For the text-containing cell, return its midpoint in (X, Y) coordinate format. 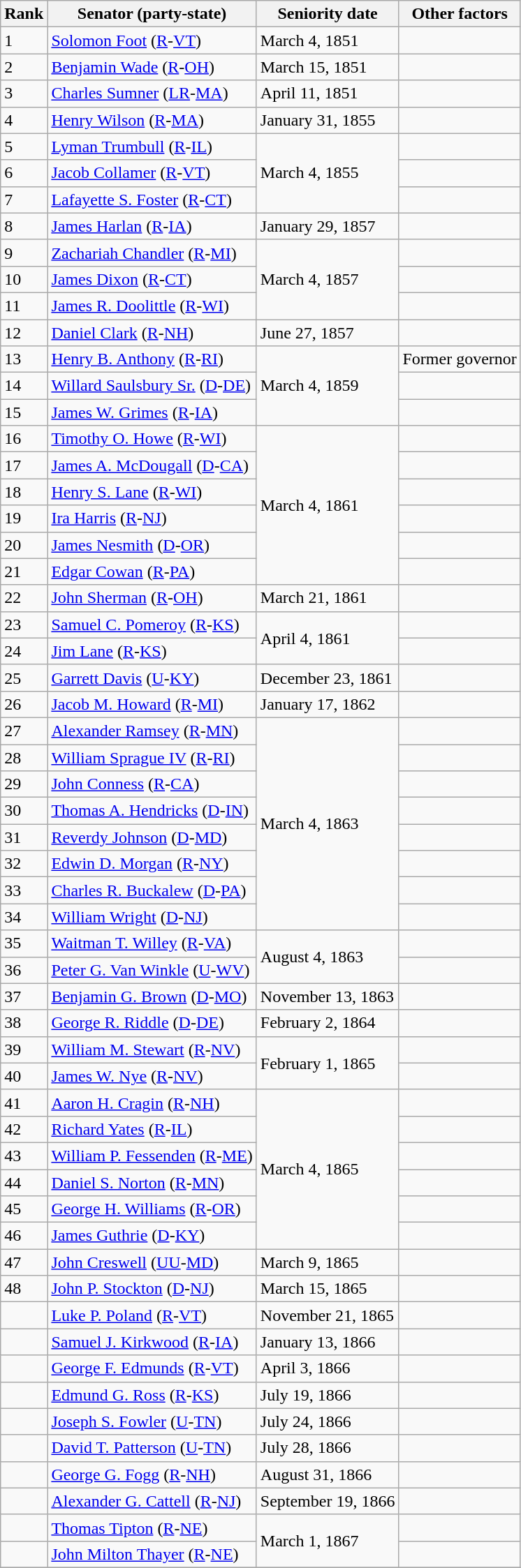
32 (24, 864)
James W. Nye (R-NV) (152, 1076)
Lyman Trumbull (R-IL) (152, 147)
March 4, 1857 (328, 279)
Richard Yates (R-IL) (152, 1129)
August 4, 1863 (328, 957)
John P. Stockton (D-NJ) (152, 1289)
Charles Sumner (LR-MA) (152, 94)
July 24, 1866 (328, 1421)
Alexander Ramsey (R-MN) (152, 731)
Ira Harris (R-NJ) (152, 518)
March 4, 1865 (328, 1169)
36 (24, 970)
February 2, 1864 (328, 1023)
Seniority date (328, 14)
July 28, 1866 (328, 1448)
January 31, 1855 (328, 120)
1 (24, 40)
John Conness (R-CA) (152, 784)
Edwin D. Morgan (R-NY) (152, 864)
June 27, 1857 (328, 333)
April 4, 1861 (328, 638)
Benjamin G. Brown (D-MO) (152, 996)
47 (24, 1262)
David T. Patterson (U-TN) (152, 1448)
April 3, 1866 (328, 1368)
August 31, 1866 (328, 1474)
William Sprague IV (R-RI) (152, 757)
34 (24, 917)
Zachariah Chandler (R-MI) (152, 253)
Samuel J. Kirkwood (R-IA) (152, 1342)
39 (24, 1050)
Henry S. Lane (R-WI) (152, 492)
James Nesmith (D-OR) (152, 545)
Jacob M. Howard (R-MI) (152, 704)
February 1, 1865 (328, 1063)
41 (24, 1103)
April 11, 1851 (328, 94)
46 (24, 1236)
Former governor (460, 359)
24 (24, 651)
4 (24, 120)
Solomon Foot (R-VT) (152, 40)
George G. Fogg (R-NH) (152, 1474)
11 (24, 306)
2 (24, 67)
22 (24, 598)
March 21, 1861 (328, 598)
Lafayette S. Foster (R-CT) (152, 200)
James Dixon (R-CT) (152, 279)
Daniel S. Norton (R-MN) (152, 1183)
March 1, 1867 (328, 1541)
19 (24, 518)
March 4, 1863 (328, 823)
14 (24, 386)
Benjamin Wade (R-OH) (152, 67)
Garrett Davis (U-KY) (152, 678)
45 (24, 1209)
James Guthrie (D-KY) (152, 1236)
Alexander G. Cattell (R-NJ) (152, 1501)
March 9, 1865 (328, 1262)
James A. McDougall (D-CA) (152, 465)
43 (24, 1156)
29 (24, 784)
Jim Lane (R-KS) (152, 651)
Senator (party-state) (152, 14)
12 (24, 333)
November 13, 1863 (328, 996)
33 (24, 890)
42 (24, 1129)
Thomas Tipton (R-NE) (152, 1528)
John Milton Thayer (R-NE) (152, 1554)
25 (24, 678)
William M. Stewart (R-NV) (152, 1050)
December 23, 1861 (328, 678)
March 4, 1861 (328, 505)
March 4, 1859 (328, 386)
Peter G. Van Winkle (U-WV) (152, 970)
Charles R. Buckalew (D-PA) (152, 890)
26 (24, 704)
40 (24, 1076)
20 (24, 545)
George R. Riddle (D-DE) (152, 1023)
3 (24, 94)
Timothy O. Howe (R-WI) (152, 439)
John Creswell (UU-MD) (152, 1262)
January 29, 1857 (328, 226)
27 (24, 731)
37 (24, 996)
Jacob Collamer (R-VT) (152, 173)
Rank (24, 14)
44 (24, 1183)
28 (24, 757)
March 15, 1851 (328, 67)
Luke P. Poland (R-VT) (152, 1315)
September 19, 1866 (328, 1501)
James R. Doolittle (R-WI) (152, 306)
Samuel C. Pomeroy (R-KS) (152, 625)
10 (24, 279)
William P. Fessenden (R-ME) (152, 1156)
38 (24, 1023)
Reverdy Johnson (D-MD) (152, 837)
35 (24, 943)
Thomas A. Hendricks (D-IN) (152, 811)
23 (24, 625)
18 (24, 492)
William Wright (D-NJ) (152, 917)
9 (24, 253)
George H. Williams (R-OR) (152, 1209)
James Harlan (R-IA) (152, 226)
16 (24, 439)
March 4, 1851 (328, 40)
Other factors (460, 14)
Edgar Cowan (R-PA) (152, 572)
30 (24, 811)
Henry B. Anthony (R-RI) (152, 359)
13 (24, 359)
March 4, 1855 (328, 173)
March 15, 1865 (328, 1289)
July 19, 1866 (328, 1395)
17 (24, 465)
Joseph S. Fowler (U-TN) (152, 1421)
5 (24, 147)
6 (24, 173)
Henry Wilson (R-MA) (152, 120)
Willard Saulsbury Sr. (D-DE) (152, 386)
31 (24, 837)
7 (24, 200)
Daniel Clark (R-NH) (152, 333)
8 (24, 226)
January 17, 1862 (328, 704)
15 (24, 412)
George F. Edmunds (R-VT) (152, 1368)
John Sherman (R-OH) (152, 598)
Edmund G. Ross (R-KS) (152, 1395)
January 13, 1866 (328, 1342)
James W. Grimes (R-IA) (152, 412)
November 21, 1865 (328, 1315)
Aaron H. Cragin (R-NH) (152, 1103)
Waitman T. Willey (R-VA) (152, 943)
21 (24, 572)
48 (24, 1289)
